Detect which cell encompasses the target text, then output its (x, y) center coordinate. 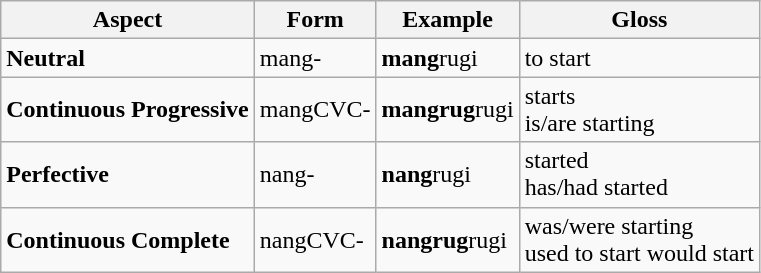
mangCVC- (315, 110)
nangrugi (448, 174)
mangrugi (448, 58)
nang- (315, 174)
Example (448, 20)
to start (639, 58)
nangrugrugi (448, 240)
Continuous Progressive (128, 110)
nangCVC- (315, 240)
startsis/are starting (639, 110)
mang- (315, 58)
startedhas/had started (639, 174)
Form (315, 20)
Continuous Complete (128, 240)
was/were startingused to start would start (639, 240)
Aspect (128, 20)
Perfective (128, 174)
Gloss (639, 20)
Neutral (128, 58)
mangrugrugi (448, 110)
